Pinpoint the cell where the given text exists, returning its (x, y) midpoint coordinate. 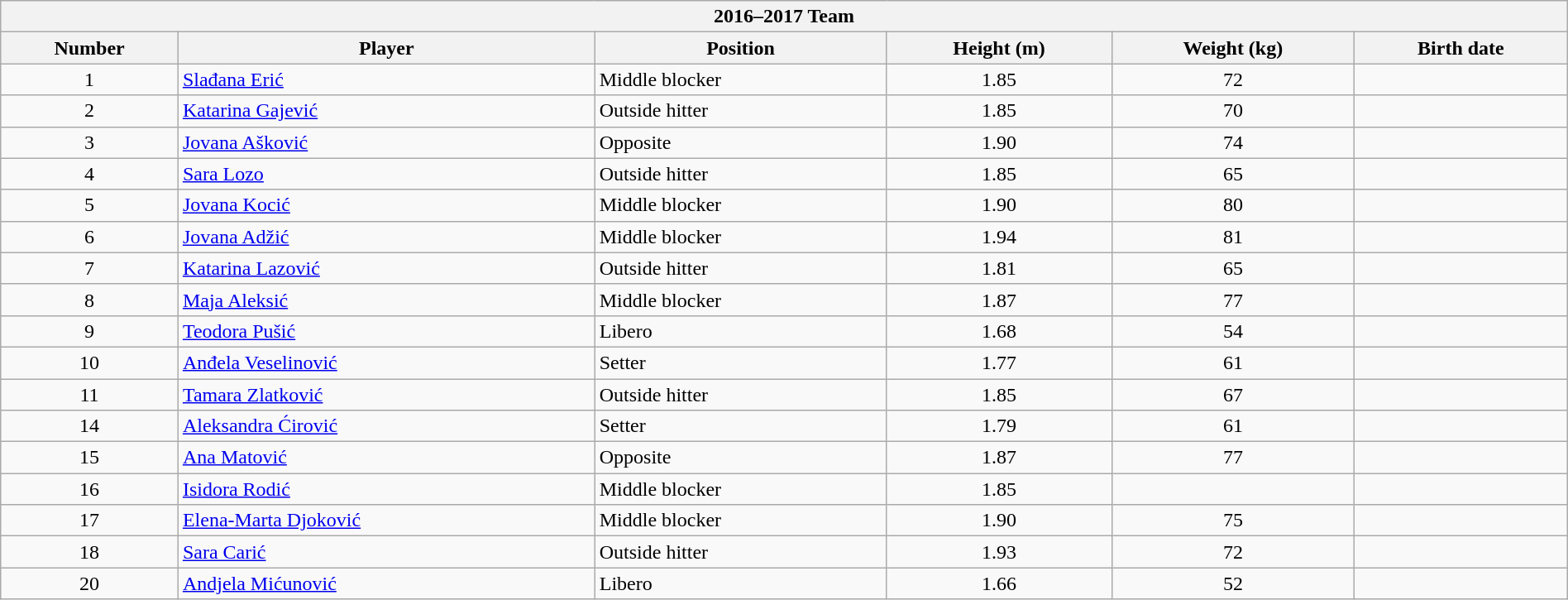
70 (1232, 111)
3 (89, 142)
7 (89, 268)
4 (89, 174)
67 (1232, 395)
5 (89, 205)
17 (89, 521)
1.66 (999, 583)
Maja Aleksić (386, 300)
Sara Lozo (386, 174)
Ana Matović (386, 458)
11 (89, 395)
10 (89, 362)
Jovana Ašković (386, 142)
1.79 (999, 426)
Weight (kg) (1232, 48)
Elena-Marta Djoković (386, 521)
1.81 (999, 268)
6 (89, 237)
Position (741, 48)
Slađana Erić (386, 79)
18 (89, 552)
2 (89, 111)
Player (386, 48)
80 (1232, 205)
81 (1232, 237)
20 (89, 583)
74 (1232, 142)
Jovana Adžić (386, 237)
Sara Carić (386, 552)
15 (89, 458)
1.93 (999, 552)
1.94 (999, 237)
8 (89, 300)
1.68 (999, 331)
Birth date (1461, 48)
1 (89, 79)
14 (89, 426)
1.77 (999, 362)
Teodora Pušić (386, 331)
Katarina Gajević (386, 111)
Aleksandra Ćirović (386, 426)
Number (89, 48)
Height (m) (999, 48)
52 (1232, 583)
Katarina Lazović (386, 268)
9 (89, 331)
Anđela Veselinović (386, 362)
75 (1232, 521)
2016–2017 Team (784, 17)
Jovana Kocić (386, 205)
16 (89, 489)
54 (1232, 331)
Andjela Mićunović (386, 583)
Isidora Rodić (386, 489)
Tamara Zlatković (386, 395)
